Scan for the cell matching the given text and deliver its (x, y) coordinate at center. 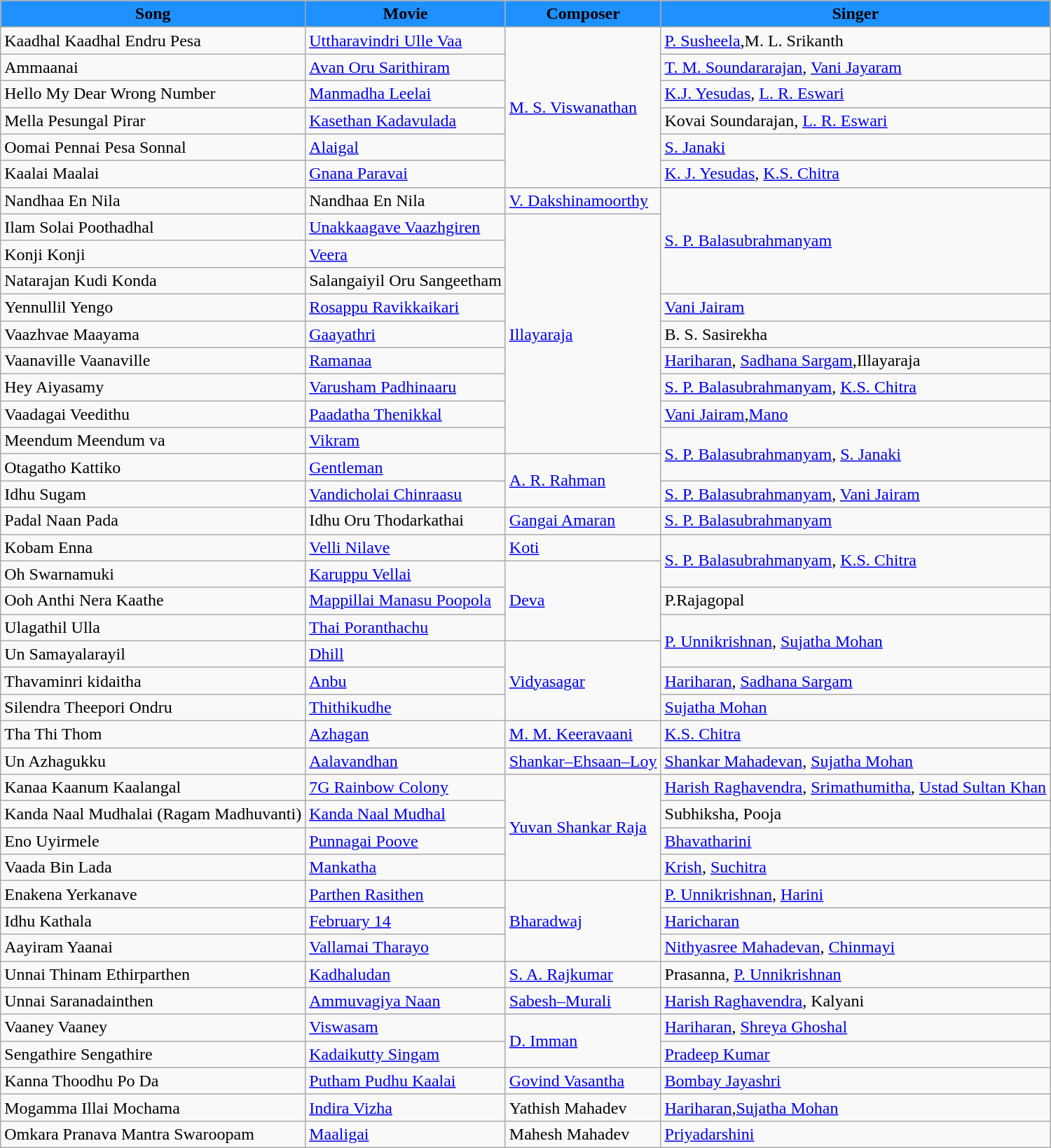
Bhavatharini (856, 841)
Rosappu Ravikkaikari (406, 307)
P. Unnikrishnan, Harini (856, 894)
Mappillai Manasu Poopola (406, 601)
T. M. Soundararajan, Vani Jayaram (856, 67)
Natarajan Kudi Konda (153, 280)
Manmadha Leelai (406, 94)
Anbu (406, 681)
Ammuvagiya Naan (406, 1001)
Mahesh Mahadev (583, 1134)
Ooh Anthi Nera Kaathe (153, 601)
Kasethan Kadavulada (406, 121)
Unnai Saranadainthen (153, 1001)
Vikram (406, 441)
Koti (583, 547)
Oomai Pennai Pesa Sonnal (153, 147)
Composer (583, 14)
Mella Pesungal Pirar (153, 121)
Haricharan (856, 921)
M. M. Keeravaani (583, 734)
Gaayathri (406, 334)
Mankatha (406, 868)
Thithikudhe (406, 707)
Velli Nilave (406, 547)
Hariharan, Shreya Ghoshal (856, 1027)
P.Rajagopal (856, 601)
Unnai Thinam Ethirparthen (153, 974)
Aalavandhan (406, 760)
Omkara Pranava Mantra Swaroopam (153, 1134)
Song (153, 14)
Bombay Jayashri (856, 1081)
Punnagai Poove (406, 841)
Eno Uyirmele (153, 841)
Krish, Suchitra (856, 868)
Gangai Amaran (583, 521)
Govind Vasantha (583, 1081)
S. P. Balasubrahmanyam, Vani Jairam (856, 494)
D. Imman (583, 1041)
Vani Jairam (856, 307)
Yathish Mahadev (583, 1107)
Varusham Padhinaaru (406, 388)
Movie (406, 14)
Veera (406, 254)
Gnana Paravai (406, 174)
Ilam Solai Poothadhal (153, 227)
Vaazhvae Maayama (153, 334)
Hello My Dear Wrong Number (153, 94)
Harish Raghavendra, Kalyani (856, 1001)
Maaligai (406, 1134)
Sabesh–Murali (583, 1001)
Paadatha Thenikkal (406, 414)
Vaadagai Veedithu (153, 414)
P. Unnikrishnan, Sujatha Mohan (856, 641)
Dhill (406, 654)
7G Rainbow Colony (406, 788)
Silendra Theepori Ondru (153, 707)
Meendum Meendum va (153, 441)
Oh Swarnamuki (153, 574)
Illayaraja (583, 334)
Idhu Sugam (153, 494)
K. J. Yesudas, K.S. Chitra (856, 174)
Putham Pudhu Kaalai (406, 1081)
Kadhaludan (406, 974)
Ulagathil Ulla (153, 627)
Un Azhagukku (153, 760)
Hariharan,Sujatha Mohan (856, 1107)
Enakena Yerkanave (153, 894)
K.J. Yesudas, L. R. Eswari (856, 94)
Vani Jairam,Mano (856, 414)
Mogamma Illai Mochama (153, 1107)
Kaadhal Kaadhal Endru Pesa (153, 41)
Ammaanai (153, 67)
Kanna Thoodhu Po Da (153, 1081)
Nithyasree Mahadevan, Chinmayi (856, 948)
Kovai Soundarajan, L. R. Eswari (856, 121)
Vandicholai Chinraasu (406, 494)
Subhiksha, Pooja (856, 814)
Kanda Naal Mudhalai (Ragam Madhuvanti) (153, 814)
Gentleman (406, 467)
Priyadarshini (856, 1134)
Alaigal (406, 147)
Otagatho Kattiko (153, 467)
Vaaney Vaaney (153, 1027)
Vidyasagar (583, 681)
Kobam Enna (153, 547)
Idhu Kathala (153, 921)
Padal Naan Pada (153, 521)
February 14 (406, 921)
Kanda Naal Mudhal (406, 814)
Hariharan, Sadhana Sargam (856, 681)
Salangaiyil Oru Sangeetham (406, 280)
Pradeep Kumar (856, 1054)
M. S. Viswanathan (583, 107)
Kaalai Maalai (153, 174)
Thavaminri kidaitha (153, 681)
Shankar–Ehsaan–Loy (583, 760)
V. Dakshinamoorthy (583, 200)
Bharadwaj (583, 921)
Vaanaville Vaanaville (153, 361)
Viswasam (406, 1027)
Deva (583, 601)
S. P. Balasubrahmanyam, S. Janaki (856, 454)
Prasanna, P. Unnikrishnan (856, 974)
Hariharan, Sadhana Sargam,Illayaraja (856, 361)
Kadaikutty Singam (406, 1054)
Thai Poranthachu (406, 627)
Karuppu Vellai (406, 574)
Konji Konji (153, 254)
Shankar Mahadevan, Sujatha Mohan (856, 760)
Azhagan (406, 734)
Unakkaagave Vaazhgiren (406, 227)
S. Janaki (856, 147)
Un Samayalarayil (153, 654)
Harish Raghavendra, Srimathumitha, Ustad Sultan Khan (856, 788)
Tha Thi Thom (153, 734)
Uttharavindri Ulle Vaa (406, 41)
Singer (856, 14)
Vallamai Tharayo (406, 948)
Hey Aiyasamy (153, 388)
Yennullil Yengo (153, 307)
Vaada Bin Lada (153, 868)
Ramanaa (406, 361)
Sengathire Sengathire (153, 1054)
Parthen Rasithen (406, 894)
B. S. Sasirekha (856, 334)
P. Susheela,M. L. Srikanth (856, 41)
Indira Vizha (406, 1107)
Kanaa Kaanum Kaalangal (153, 788)
A. R. Rahman (583, 481)
S. A. Rajkumar (583, 974)
Sujatha Mohan (856, 707)
Avan Oru Sarithiram (406, 67)
Aayiram Yaanai (153, 948)
Idhu Oru Thodarkathai (406, 521)
Yuvan Shankar Raja (583, 828)
K.S. Chitra (856, 734)
